Detect which cell encompasses the target text, then output its (X, Y) center coordinate. 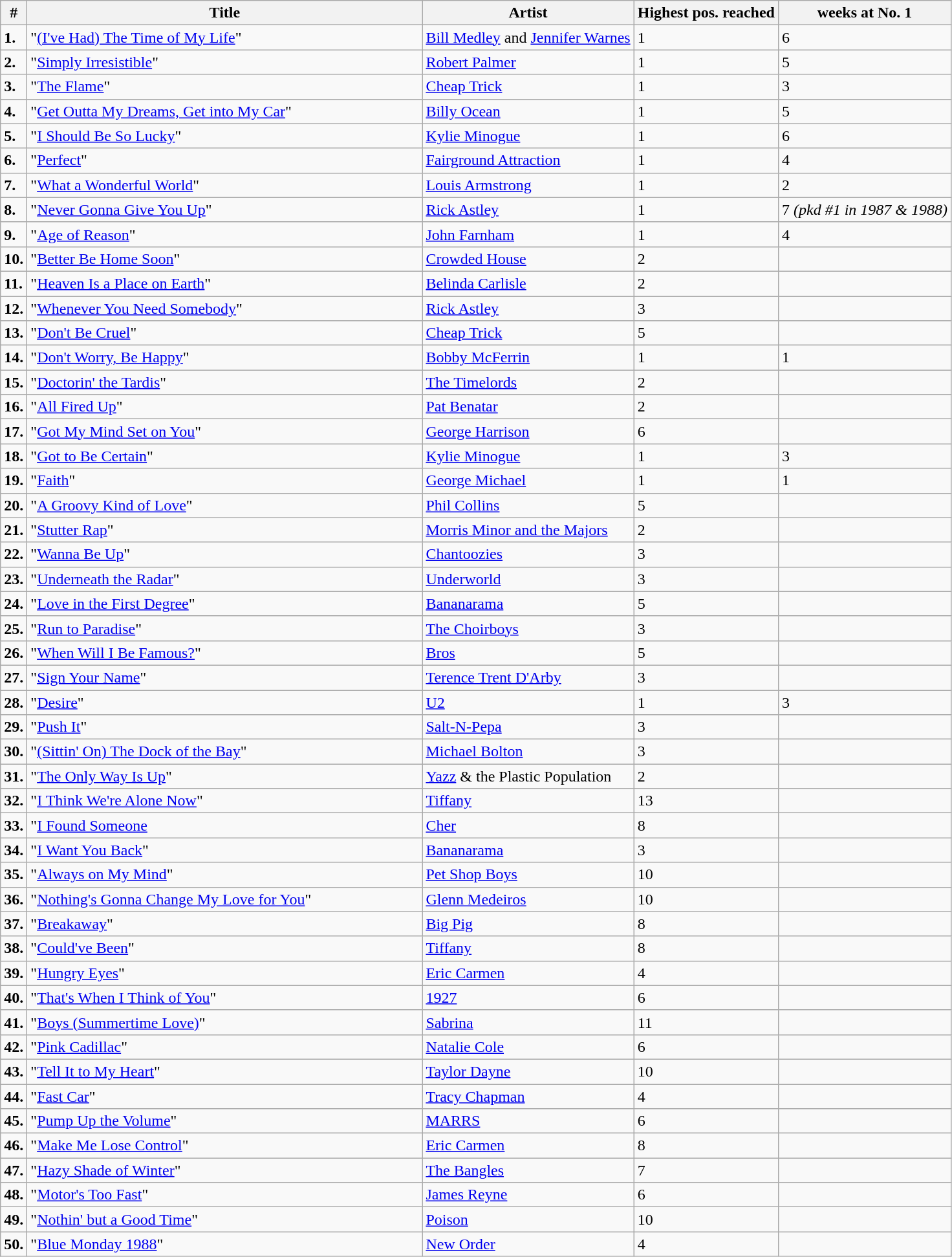
James Reyne (528, 1195)
23. (14, 579)
50. (14, 1244)
"What a Wonderful World" (225, 185)
11 (706, 1022)
Big Pig (528, 924)
14. (14, 358)
"Got My Mind Set on You" (225, 432)
5. (14, 136)
"Don't Be Cruel" (225, 333)
28. (14, 702)
2. (14, 62)
46. (14, 1146)
9. (14, 234)
Bros (528, 653)
"Push It" (225, 727)
47. (14, 1170)
37. (14, 924)
11. (14, 283)
"Stutter Rap" (225, 530)
The Choirboys (528, 628)
"Fast Car" (225, 1097)
29. (14, 727)
Title (225, 13)
19. (14, 481)
New Order (528, 1244)
"Make Me Lose Control" (225, 1146)
20. (14, 505)
"Hazy Shade of Winter" (225, 1170)
"Don't Worry, Be Happy" (225, 358)
"Get Outta My Dreams, Get into My Car" (225, 111)
41. (14, 1022)
18. (14, 456)
4. (14, 111)
Poison (528, 1219)
"Tell It to My Heart" (225, 1071)
Billy Ocean (528, 111)
"Underneath the Radar" (225, 579)
49. (14, 1219)
"Never Gonna Give You Up" (225, 210)
"Motor's Too Fast" (225, 1195)
George Michael (528, 481)
"Nothin' but a Good Time" (225, 1219)
"Sign Your Name" (225, 677)
Louis Armstrong (528, 185)
25. (14, 628)
24. (14, 604)
3. (14, 87)
36. (14, 899)
"I Want You Back" (225, 850)
"The Flame" (225, 87)
8. (14, 210)
Chantoozies (528, 554)
MARRS (528, 1121)
30. (14, 752)
42. (14, 1047)
Morris Minor and the Majors (528, 530)
"All Fired Up" (225, 407)
39. (14, 973)
43. (14, 1071)
"Could've Been" (225, 948)
George Harrison (528, 432)
27. (14, 677)
Salt-N-Pepa (528, 727)
Underworld (528, 579)
"When Will I Be Famous?" (225, 653)
"I Should Be So Lucky" (225, 136)
44. (14, 1097)
21. (14, 530)
Robert Palmer (528, 62)
"Always on My Mind" (225, 875)
48. (14, 1195)
Natalie Cole (528, 1047)
32. (14, 801)
13 (706, 801)
34. (14, 850)
"Age of Reason" (225, 234)
weeks at No. 1 (864, 13)
John Farnham (528, 234)
Terence Trent D'Arby (528, 677)
Cher (528, 825)
Bill Medley and Jennifer Warnes (528, 38)
7 (706, 1170)
33. (14, 825)
Glenn Medeiros (528, 899)
40. (14, 998)
"Love in the First Degree" (225, 604)
# (14, 13)
22. (14, 554)
Tracy Chapman (528, 1097)
Yazz & the Plastic Population (528, 776)
Bobby McFerrin (528, 358)
"A Groovy Kind of Love" (225, 505)
"Breakaway" (225, 924)
Highest pos. reached (706, 13)
38. (14, 948)
"Hungry Eyes" (225, 973)
"Doctorin' the Tardis" (225, 382)
16. (14, 407)
"Nothing's Gonna Change My Love for You" (225, 899)
"Desire" (225, 702)
12. (14, 309)
Artist (528, 13)
Belinda Carlisle (528, 283)
"The Only Way Is Up" (225, 776)
6. (14, 160)
26. (14, 653)
"I Found Someone (225, 825)
"Simply Irresistible" (225, 62)
"Faith" (225, 481)
The Bangles (528, 1170)
31. (14, 776)
"Wanna Be Up" (225, 554)
Phil Collins (528, 505)
15. (14, 382)
Crowded House (528, 259)
1. (14, 38)
The Timelords (528, 382)
"Blue Monday 1988" (225, 1244)
1927 (528, 998)
Michael Bolton (528, 752)
Taylor Dayne (528, 1071)
"Better Be Home Soon" (225, 259)
"Pink Cadillac" (225, 1047)
Sabrina (528, 1022)
10. (14, 259)
"Heaven Is a Place on Earth" (225, 283)
"Pump Up the Volume" (225, 1121)
"(Sittin' On) The Dock of the Bay" (225, 752)
Pat Benatar (528, 407)
Fairground Attraction (528, 160)
"Boys (Summertime Love)" (225, 1022)
17. (14, 432)
45. (14, 1121)
35. (14, 875)
"(I've Had) The Time of My Life" (225, 38)
13. (14, 333)
"I Think We're Alone Now" (225, 801)
"Run to Paradise" (225, 628)
Pet Shop Boys (528, 875)
U2 (528, 702)
7 (pkd #1 in 1987 & 1988) (864, 210)
"Whenever You Need Somebody" (225, 309)
"Perfect" (225, 160)
"That's When I Think of You" (225, 998)
"Got to Be Certain" (225, 456)
7. (14, 185)
